Locate the cell with the specified text and output its [X, Y] center coordinate. 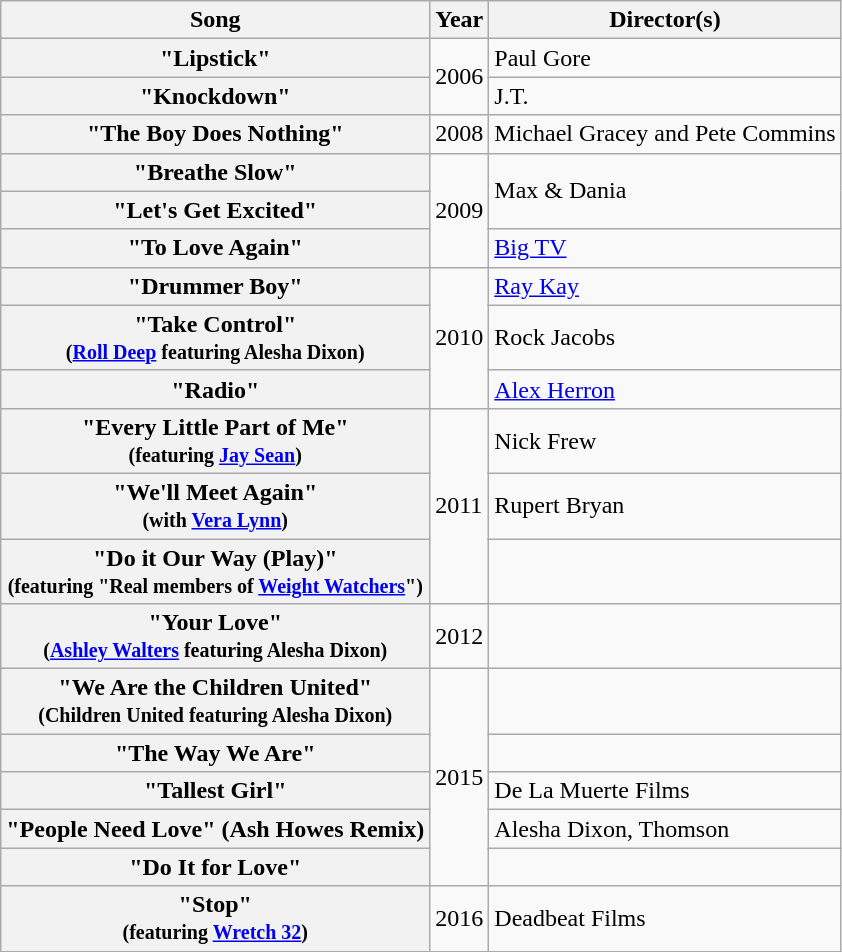
2016 [460, 918]
"Knockdown" [216, 96]
"Do it Our Way (Play)"(featuring "Real members of Weight Watchers") [216, 570]
"Lipstick" [216, 58]
Alesha Dixon, Thomson [665, 829]
2012 [460, 636]
"Your Love"(Ashley Walters featuring Alesha Dixon) [216, 636]
Year [460, 20]
"We'll Meet Again"(with Vera Lynn) [216, 506]
Deadbeat Films [665, 918]
"Do It for Love" [216, 867]
"The Boy Does Nothing" [216, 134]
"Let's Get Excited" [216, 210]
Song [216, 20]
Director(s) [665, 20]
Rupert Bryan [665, 506]
"Take Control"(Roll Deep featuring Alesha Dixon) [216, 338]
"Radio" [216, 389]
J.T. [665, 96]
"Every Little Part of Me"(featuring Jay Sean) [216, 440]
Michael Gracey and Pete Commins [665, 134]
2006 [460, 77]
Big TV [665, 248]
Ray Kay [665, 286]
Nick Frew [665, 440]
2011 [460, 506]
"Drummer Boy" [216, 286]
Max & Dania [665, 191]
Rock Jacobs [665, 338]
"People Need Love" (Ash Howes Remix) [216, 829]
2009 [460, 210]
Paul Gore [665, 58]
2015 [460, 778]
"Tallest Girl" [216, 791]
2010 [460, 338]
2008 [460, 134]
"Stop"(featuring Wretch 32) [216, 918]
De La Muerte Films [665, 791]
"We Are the Children United"(Children United featuring Alesha Dixon) [216, 702]
"To Love Again" [216, 248]
Alex Herron [665, 389]
"Breathe Slow" [216, 172]
"The Way We Are" [216, 753]
